Determine the (X, Y) coordinate at the center of the cell enclosing the given text.  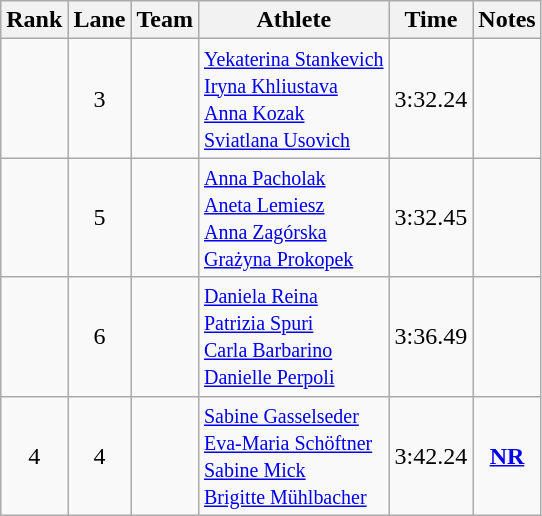
6 (100, 336)
NR (507, 456)
Yekaterina StankevichIryna KhliustavaAnna KozakSviatlana Usovich (294, 98)
Lane (100, 20)
Daniela ReinaPatrizia SpuriCarla BarbarinoDanielle Perpoli (294, 336)
Team (165, 20)
Anna PacholakAneta LemieszAnna ZagórskaGrażyna Prokopek (294, 218)
3:42.24 (431, 456)
Sabine GasselsederEva-Maria SchöftnerSabine MickBrigitte Mühlbacher (294, 456)
5 (100, 218)
3:36.49 (431, 336)
Time (431, 20)
Notes (507, 20)
Athlete (294, 20)
3:32.45 (431, 218)
3:32.24 (431, 98)
Rank (34, 20)
3 (100, 98)
